Return (x, y) of the center of cell containing provided text 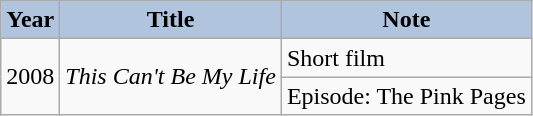
Episode: The Pink Pages (406, 96)
Title (171, 20)
This Can't Be My Life (171, 77)
Year (30, 20)
Note (406, 20)
2008 (30, 77)
Short film (406, 58)
